Locate the cell with the specified text and output its (X, Y) center coordinate. 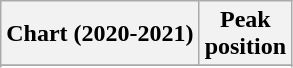
Peakposition (245, 34)
Chart (2020-2021) (100, 34)
